Pinpoint the cell where the given text exists, returning its (X, Y) midpoint coordinate. 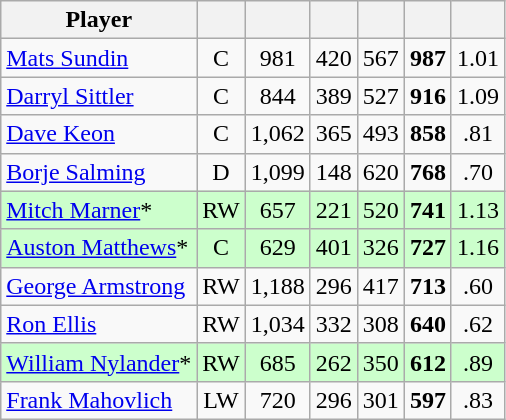
Borje Salming (99, 172)
.70 (478, 172)
1,062 (278, 134)
221 (334, 210)
844 (278, 96)
332 (334, 324)
567 (380, 58)
420 (334, 58)
417 (380, 286)
262 (334, 362)
Mats Sundin (99, 58)
Frank Mahovlich (99, 400)
987 (428, 58)
365 (334, 134)
LW (221, 400)
148 (334, 172)
612 (428, 362)
1.09 (478, 96)
493 (380, 134)
640 (428, 324)
620 (380, 172)
768 (428, 172)
.81 (478, 134)
916 (428, 96)
D (221, 172)
1.16 (478, 248)
326 (380, 248)
1.13 (478, 210)
685 (278, 362)
Ron Ellis (99, 324)
William Nylander* (99, 362)
527 (380, 96)
Player (99, 20)
.89 (478, 362)
720 (278, 400)
Mitch Marner* (99, 210)
520 (380, 210)
1,188 (278, 286)
George Armstrong (99, 286)
741 (428, 210)
657 (278, 210)
308 (380, 324)
858 (428, 134)
1.01 (478, 58)
Auston Matthews* (99, 248)
301 (380, 400)
350 (380, 362)
389 (334, 96)
.60 (478, 286)
981 (278, 58)
713 (428, 286)
Dave Keon (99, 134)
597 (428, 400)
Darryl Sittler (99, 96)
1,034 (278, 324)
.62 (478, 324)
401 (334, 248)
727 (428, 248)
.83 (478, 400)
629 (278, 248)
1,099 (278, 172)
